Pinpoint the cell where the given text exists, returning its (X, Y) midpoint coordinate. 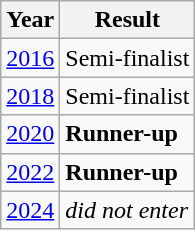
2024 (30, 210)
Year (30, 20)
2022 (30, 172)
Result (128, 20)
did not enter (128, 210)
2016 (30, 58)
2018 (30, 96)
2020 (30, 134)
